Search for the cell housing the specified text and yield its (X, Y) center coordinate. 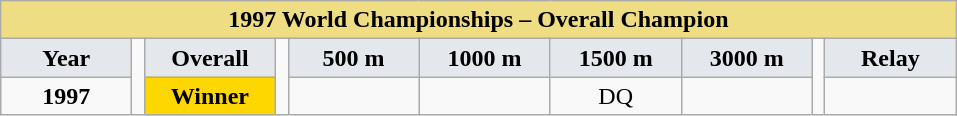
Winner (210, 96)
1997 (66, 96)
1500 m (616, 58)
DQ (616, 96)
Year (66, 58)
1000 m (484, 58)
1997 World Championships – Overall Champion (478, 20)
Relay (890, 58)
500 m (354, 58)
3000 m (746, 58)
Overall (210, 58)
